Locate the cell with the specified text and output its [X, Y] center coordinate. 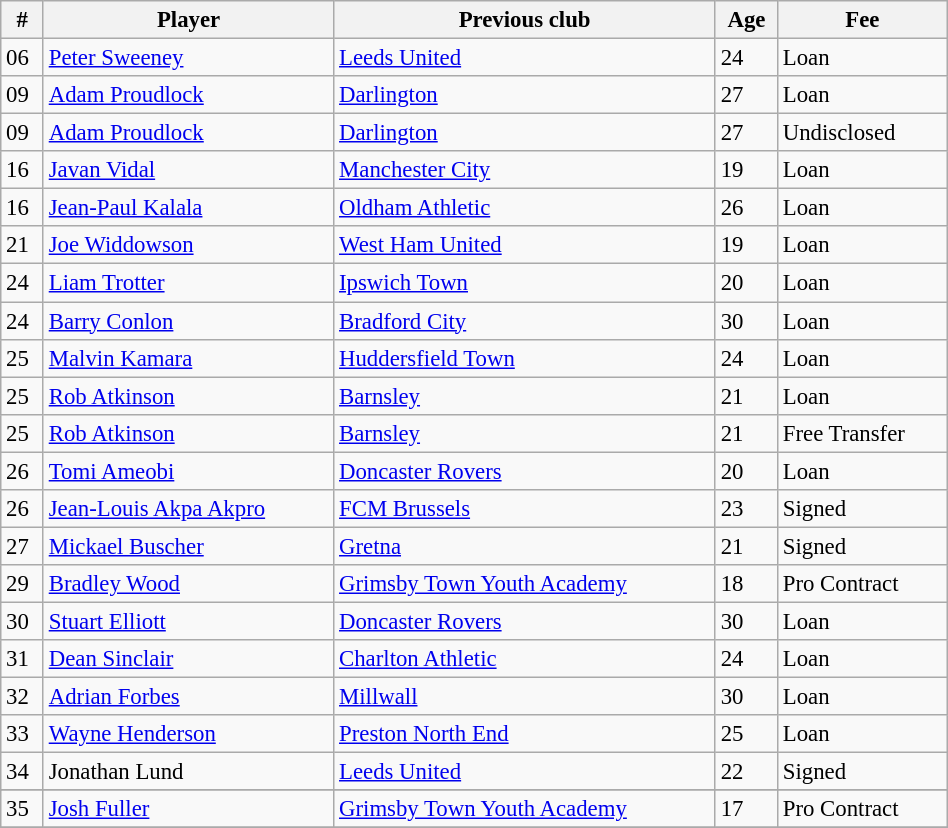
33 [22, 734]
17 [746, 809]
Fee [862, 20]
Bradford City [525, 321]
FCM Brussels [525, 509]
Adrian Forbes [188, 697]
35 [22, 809]
31 [22, 659]
Javan Vidal [188, 170]
22 [746, 772]
32 [22, 697]
Joe Widdowson [188, 245]
# [22, 20]
Free Transfer [862, 433]
Huddersfield Town [525, 358]
Dean Sinclair [188, 659]
Player [188, 20]
Liam Trotter [188, 283]
Jean-Paul Kalala [188, 208]
Bradley Wood [188, 584]
Barry Conlon [188, 321]
Mickael Buscher [188, 546]
Previous club [525, 20]
Tomi Ameobi [188, 471]
Gretna [525, 546]
Millwall [525, 697]
Oldham Athletic [525, 208]
29 [22, 584]
Wayne Henderson [188, 734]
23 [746, 509]
Preston North End [525, 734]
West Ham United [525, 245]
Peter Sweeney [188, 58]
18 [746, 584]
Age [746, 20]
Jean-Louis Akpa Akpro [188, 509]
Charlton Athletic [525, 659]
06 [22, 58]
Ipswich Town [525, 283]
Undisclosed [862, 133]
Jonathan Lund [188, 772]
Malvin Kamara [188, 358]
Josh Fuller [188, 809]
Manchester City [525, 170]
34 [22, 772]
Stuart Elliott [188, 621]
